Determine the [X, Y] coordinate at the center of the cell enclosing the given text.  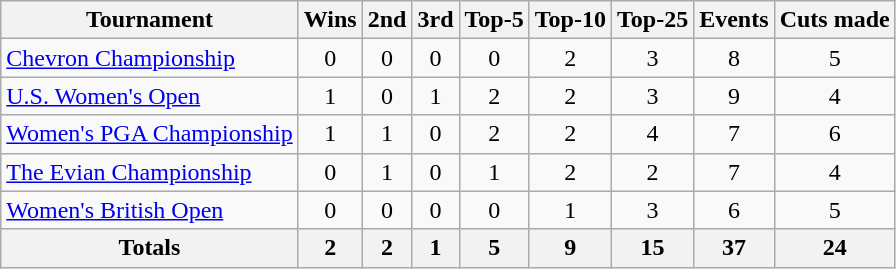
Top-25 [652, 20]
Chevron Championship [150, 58]
The Evian Championship [150, 172]
15 [652, 248]
2nd [387, 20]
3rd [436, 20]
Women's PGA Championship [150, 134]
Women's British Open [150, 210]
Cuts made [834, 20]
37 [734, 248]
Wins [330, 20]
Events [734, 20]
Top-10 [570, 20]
U.S. Women's Open [150, 96]
Totals [150, 248]
8 [734, 58]
24 [834, 248]
Tournament [150, 20]
Top-5 [494, 20]
